Pinpoint the cell where the given text exists, returning its [x, y] midpoint coordinate. 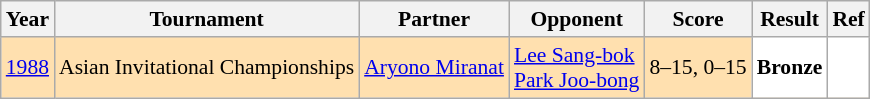
Ref [848, 19]
Aryono Miranat [434, 68]
Opponent [576, 19]
Lee Sang-bok Park Joo-bong [576, 68]
Partner [434, 19]
Tournament [206, 19]
Bronze [790, 68]
Year [28, 19]
Result [790, 19]
Asian Invitational Championships [206, 68]
Score [698, 19]
1988 [28, 68]
8–15, 0–15 [698, 68]
